Scan for the cell matching the given text and deliver its [x, y] coordinate at center. 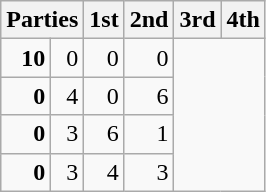
10 [26, 58]
4th [243, 20]
3rd [198, 20]
1st [104, 20]
Parties [42, 20]
1 [149, 134]
2nd [149, 20]
